Capture the cell that displays the provided text and extract its [X, Y] central coordinate. 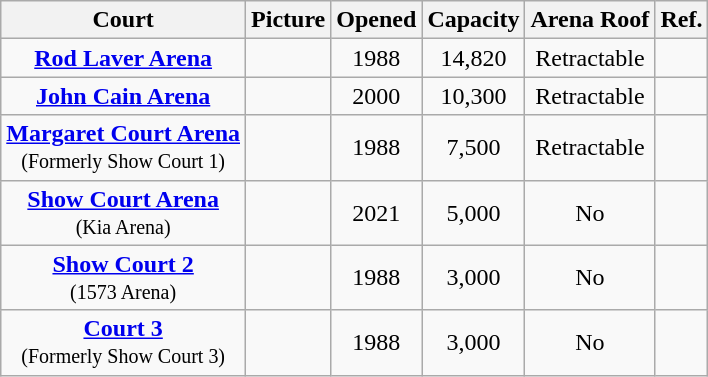
Show Court 2(1573 Arena) [124, 278]
Picture [288, 20]
Rod Laver Arena [124, 58]
Court [124, 20]
Ref. [682, 20]
5,000 [474, 212]
2021 [376, 212]
Opened [376, 20]
7,500 [474, 148]
Capacity [474, 20]
John Cain Arena [124, 96]
14,820 [474, 58]
2000 [376, 96]
10,300 [474, 96]
Arena Roof [590, 20]
Margaret Court Arena(Formerly Show Court 1) [124, 148]
Court 3(Formerly Show Court 3) [124, 342]
Show Court Arena(Kia Arena) [124, 212]
